Provide the [X, Y] coordinate of the cell's center where the given text is located.  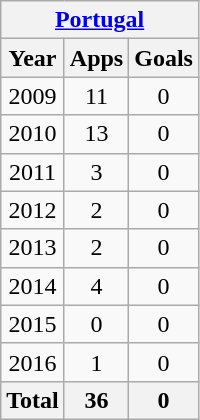
Apps [96, 58]
2011 [33, 172]
4 [96, 286]
3 [96, 172]
2015 [33, 324]
2016 [33, 362]
2009 [33, 96]
Total [33, 400]
2013 [33, 248]
2010 [33, 134]
2012 [33, 210]
Portugal [100, 20]
Goals [164, 58]
36 [96, 400]
2014 [33, 286]
1 [96, 362]
11 [96, 96]
13 [96, 134]
Year [33, 58]
